For the text-containing cell, return its midpoint in [x, y] coordinate format. 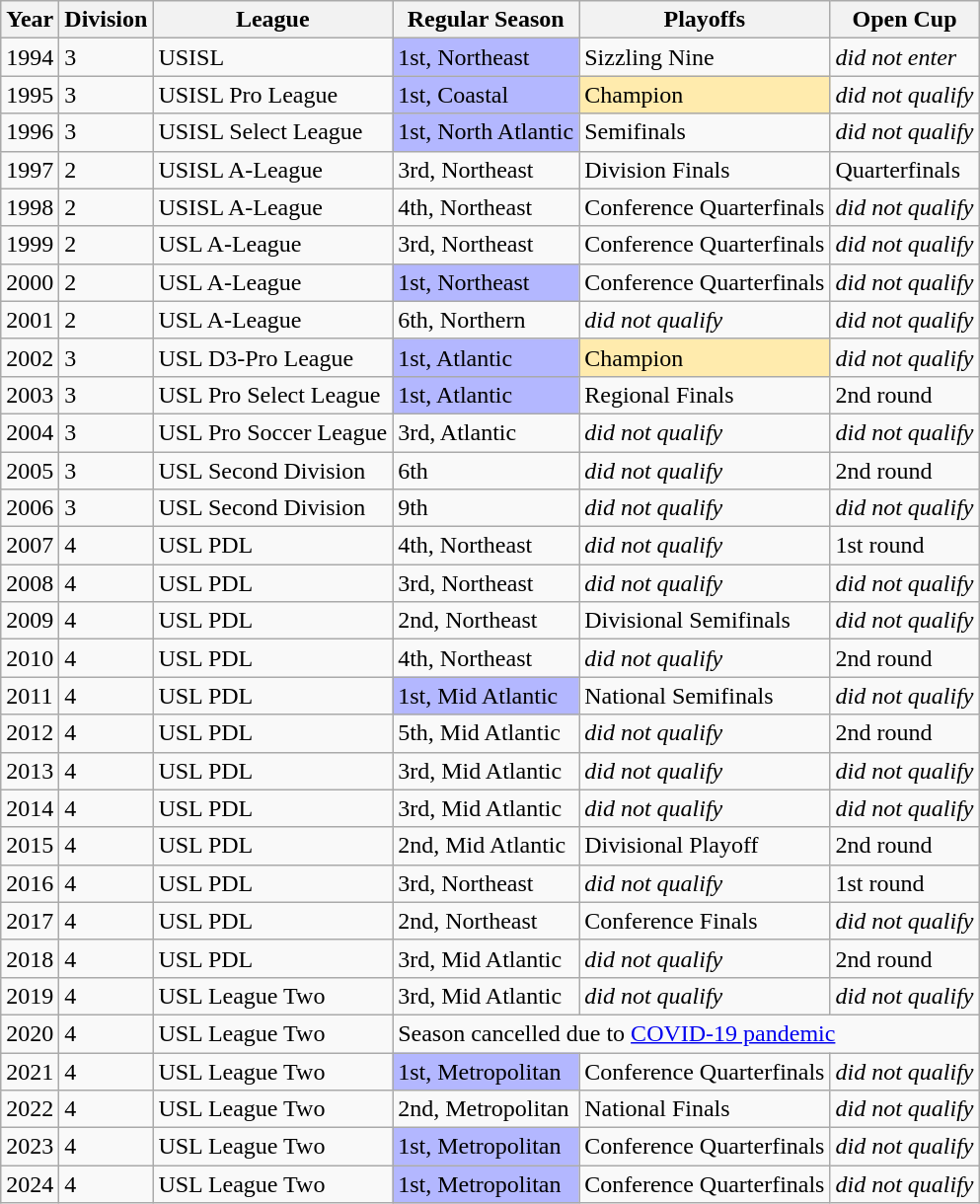
did not enter [904, 57]
National Finals [705, 1109]
3rd, Atlantic [486, 432]
USISL [272, 57]
1st, Coastal [486, 95]
1995 [30, 95]
1997 [30, 170]
5th, Mid Atlantic [486, 733]
Season cancelled due to COVID-19 pandemic [686, 1033]
2009 [30, 621]
USISL Pro League [272, 95]
6th [486, 471]
2010 [30, 658]
Sizzling Nine [705, 57]
2nd, Mid Atlantic [486, 846]
1996 [30, 132]
2018 [30, 958]
2012 [30, 733]
2015 [30, 846]
9th [486, 508]
2013 [30, 771]
Division [107, 20]
1998 [30, 207]
1999 [30, 245]
2000 [30, 282]
National Semifinals [705, 696]
2011 [30, 696]
1st, North Atlantic [486, 132]
Open Cup [904, 20]
2005 [30, 471]
1994 [30, 57]
2014 [30, 808]
6th, Northern [486, 320]
2022 [30, 1109]
USL D3-Pro League [272, 357]
1st, Mid Atlantic [486, 696]
2003 [30, 395]
Quarterfinals [904, 170]
Regional Finals [705, 395]
Year [30, 20]
Divisional Semifinals [705, 621]
2007 [30, 546]
Divisional Playoff [705, 846]
2020 [30, 1033]
2001 [30, 320]
USISL Select League [272, 132]
USL Pro Soccer League [272, 432]
2nd, Metropolitan [486, 1109]
2004 [30, 432]
2006 [30, 508]
Playoffs [705, 20]
2016 [30, 883]
2023 [30, 1147]
2024 [30, 1184]
2008 [30, 583]
2017 [30, 921]
2002 [30, 357]
USL Pro Select League [272, 395]
2021 [30, 1071]
2019 [30, 996]
Semifinals [705, 132]
Regular Season [486, 20]
Division Finals [705, 170]
League [272, 20]
Conference Finals [705, 921]
